Determine the [X, Y] coordinate at the center of the cell enclosing the given text.  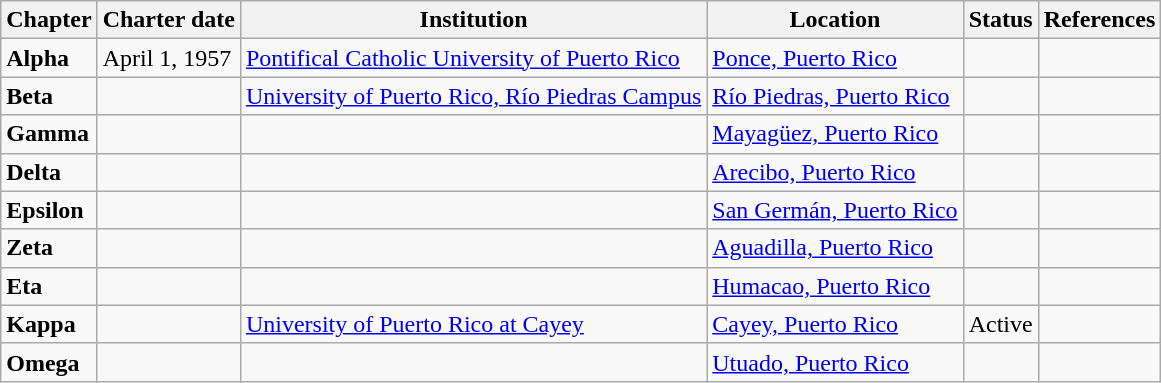
Institution [473, 20]
April 1, 1957 [168, 58]
Río Piedras, Puerto Rico [835, 96]
Utuado, Puerto Rico [835, 362]
Gamma [49, 134]
Pontifical Catholic University of Puerto Rico [473, 58]
Kappa [49, 324]
Eta [49, 286]
Epsilon [49, 210]
San Germán, Puerto Rico [835, 210]
Status [1000, 20]
Alpha [49, 58]
University of Puerto Rico at Cayey [473, 324]
Active [1000, 324]
Delta [49, 172]
Chapter [49, 20]
Beta [49, 96]
Omega [49, 362]
Ponce, Puerto Rico [835, 58]
Charter date [168, 20]
University of Puerto Rico, Río Piedras Campus [473, 96]
Location [835, 20]
Cayey, Puerto Rico [835, 324]
Mayagüez, Puerto Rico [835, 134]
References [1100, 20]
Zeta [49, 248]
Arecibo, Puerto Rico [835, 172]
Aguadilla, Puerto Rico [835, 248]
Humacao, Puerto Rico [835, 286]
